Return [x, y] of the center of cell containing provided text 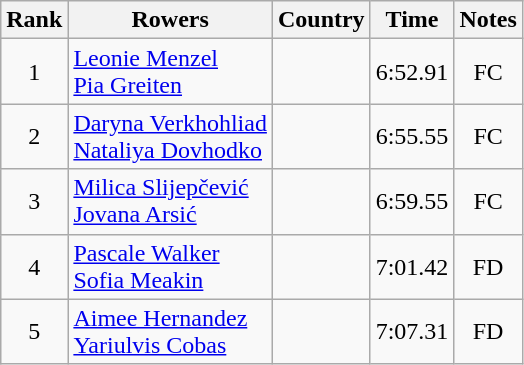
Pascale WalkerSofia Meakin [170, 266]
Time [412, 20]
3 [34, 202]
Leonie MenzelPia Greiten [170, 72]
5 [34, 332]
Rank [34, 20]
1 [34, 72]
7:07.31 [412, 332]
Notes [488, 20]
7:01.42 [412, 266]
6:52.91 [412, 72]
Aimee HernandezYariulvis Cobas [170, 332]
4 [34, 266]
Rowers [170, 20]
6:59.55 [412, 202]
6:55.55 [412, 136]
Daryna VerkhohliadNataliya Dovhodko [170, 136]
Country [321, 20]
2 [34, 136]
Milica SlijepčevićJovana Arsić [170, 202]
